Identify which cell holds the provided text, then report its (X, Y) central coordinate. 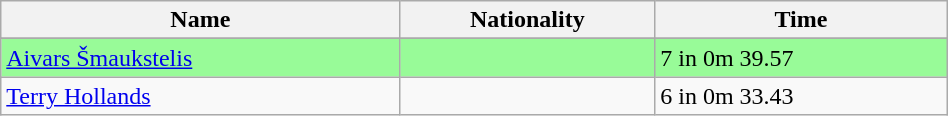
Terry Hollands (200, 96)
Time (802, 20)
Nationality (528, 20)
7 in 0m 39.57 (802, 58)
Aivars Šmaukstelis (200, 58)
Name (200, 20)
6 in 0m 33.43 (802, 96)
